Pinpoint the cell where the given text exists, returning its (x, y) midpoint coordinate. 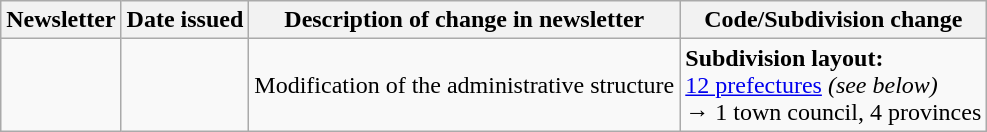
Newsletter (61, 20)
Subdivision layout: 12 prefectures (see below) → 1 town council, 4 provinces (834, 85)
Modification of the administrative structure (464, 85)
Code/Subdivision change (834, 20)
Date issued (185, 20)
Description of change in newsletter (464, 20)
